Determine the (x, y) coordinate at the center of the cell enclosing the given text.  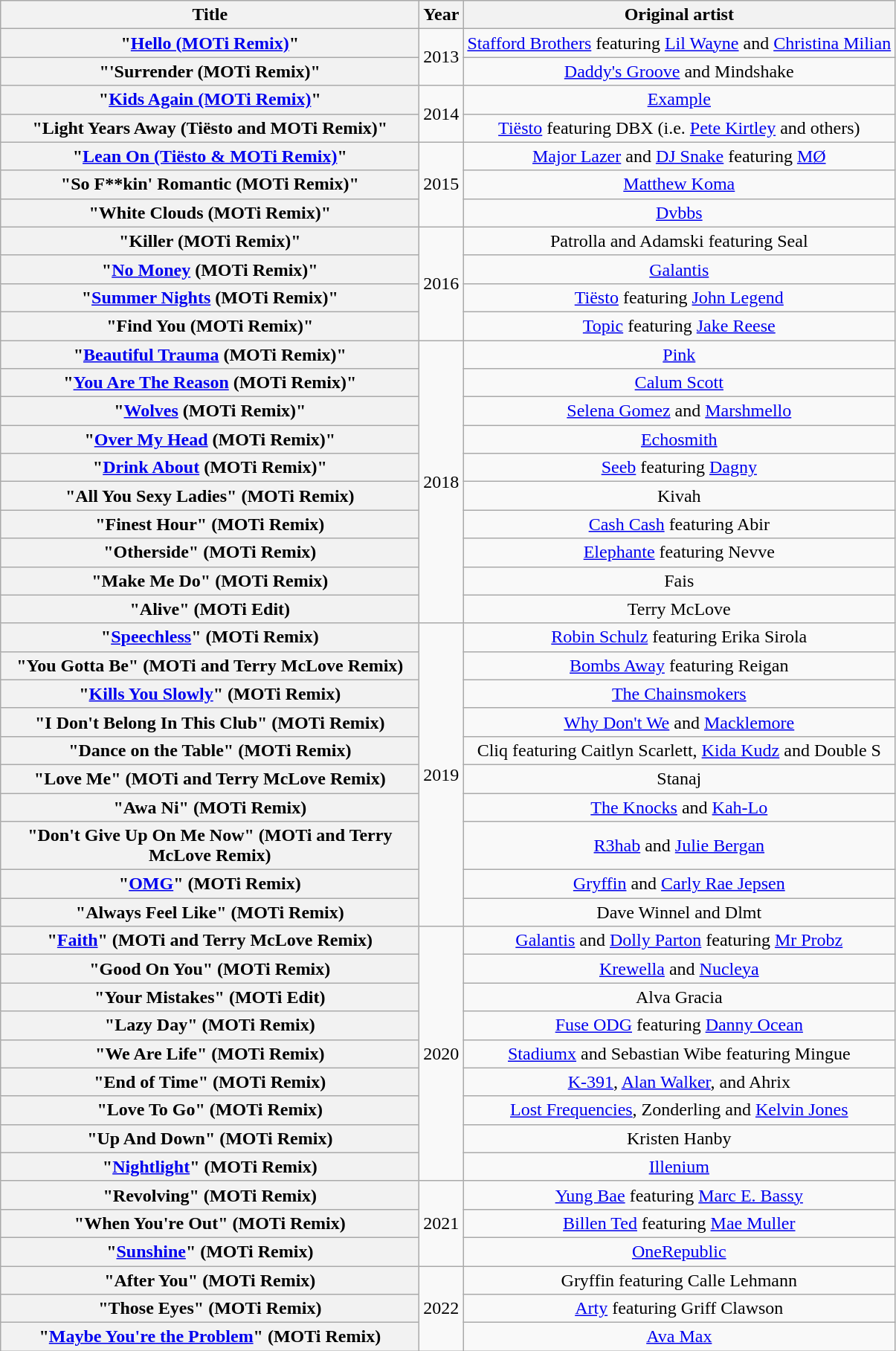
Title (210, 15)
Yung Bae featuring Marc E. Bassy (680, 1195)
2022 (442, 1308)
"Killer (MOTi Remix)" (210, 241)
Gryffin featuring Calle Lehmann (680, 1280)
Stadiumx and Sebastian Wibe featuring Mingue (680, 1054)
Kristen Hanby (680, 1138)
"Nightlight" (MOTi Remix) (210, 1167)
"Revolving" (MOTi Remix) (210, 1195)
Tiësto featuring John Legend (680, 297)
Galantis and Dolly Parton featuring Mr Probz (680, 941)
2013 (442, 57)
Terry McLove (680, 609)
"Make Me Do" (MOTi Remix) (210, 581)
2020 (442, 1054)
R3hab and Julie Bergan (680, 846)
Arty featuring Griff Clawson (680, 1309)
Cliq featuring Caitlyn Scarlett, Kida Kudz and Double S (680, 750)
Stanaj (680, 778)
"We Are Life" (MOTi Remix) (210, 1054)
"You Are The Reason (MOTi Remix)" (210, 383)
Fais (680, 581)
The Knocks and Kah-Lo (680, 807)
"Your Mistakes" (MOTi Edit) (210, 997)
Galantis (680, 269)
"Always Feel Like" (MOTi Remix) (210, 912)
The Chainsmokers (680, 694)
"Alive" (MOTi Edit) (210, 609)
"Speechless" (MOTi Remix) (210, 637)
"Drink About (MOTi Remix)" (210, 468)
Calum Scott (680, 383)
"Good On You" (MOTi Remix) (210, 969)
"You Gotta Be" (MOTi and Terry McLove Remix) (210, 665)
Major Lazer and DJ Snake featuring MØ (680, 156)
"End of Time" (MOTi Remix) (210, 1082)
"Love Me" (MOTi and Terry McLove Remix) (210, 778)
"Up And Down" (MOTi Remix) (210, 1138)
"Find You (MOTi Remix)" (210, 326)
Seeb featuring Dagny (680, 468)
"Beautiful Trauma (MOTi Remix)" (210, 355)
"'Surrender (MOTi Remix)" (210, 71)
K-391, Alan Walker, and Ahrix (680, 1082)
Alva Gracia (680, 997)
Ava Max (680, 1337)
"White Clouds (MOTi Remix)" (210, 213)
Year (442, 15)
"Kids Again (MOTi Remix)" (210, 100)
"Dance on the Table" (MOTi Remix) (210, 750)
Selena Gomez and Marshmello (680, 411)
"Wolves (MOTi Remix)" (210, 411)
"Those Eyes" (MOTi Remix) (210, 1309)
"Finest Hour" (MOTi Remix) (210, 524)
Tiësto featuring DBX (i.e. Pete Kirtley and others) (680, 128)
2014 (442, 114)
Stafford Brothers featuring Lil Wayne and Christina Milian (680, 43)
Cash Cash featuring Abir (680, 524)
"Hello (MOTi Remix)" (210, 43)
"Lazy Day" (MOTi Remix) (210, 1025)
Pink (680, 355)
Robin Schulz featuring Erika Sirola (680, 637)
"Don't Give Up On Me Now" (MOTi and Terry McLove Remix) (210, 846)
2015 (442, 184)
"After You" (MOTi Remix) (210, 1280)
"Lean On (Tiёsto & MOTi Remix)" (210, 156)
"Summer Nights (MOTi Remix)" (210, 297)
Bombs Away featuring Reigan (680, 665)
2016 (442, 283)
"So F**kin' Romantic (MOTi Remix)" (210, 184)
"Love To Go" (MOTi Remix) (210, 1110)
Fuse ODG featuring Danny Ocean (680, 1025)
2018 (442, 482)
Example (680, 100)
Krewella and Nucleya (680, 969)
Dvbbs (680, 213)
2021 (442, 1223)
Kivah (680, 496)
Matthew Koma (680, 184)
"Faith" (MOTi and Terry McLove Remix) (210, 941)
"Awa Ni" (MOTi Remix) (210, 807)
"Light Years Away (Tiёsto and MOTi Remix)" (210, 128)
"I Don't Belong In This Club" (MOTi Remix) (210, 722)
"No Money (MOTi Remix)" (210, 269)
2019 (442, 775)
OneRepublic (680, 1251)
Echosmith (680, 439)
Why Don't We and Macklemore (680, 722)
Original artist (680, 15)
Gryffin and Carly Rae Jepsen (680, 884)
"Sunshine" (MOTi Remix) (210, 1251)
Billen Ted featuring Mae Muller (680, 1223)
Daddy's Groove and Mindshake (680, 71)
Elephante featuring Nevve (680, 552)
"OMG" (MOTi Remix) (210, 884)
Illenium (680, 1167)
"Maybe You're the Problem" (MOTi Remix) (210, 1337)
"Kills You Slowly" (MOTi Remix) (210, 694)
Lost Frequencies, Zonderling and Kelvin Jones (680, 1110)
Dave Winnel and Dlmt (680, 912)
Patrolla and Adamski featuring Seal (680, 241)
"Otherside" (MOTi Remix) (210, 552)
"When You're Out" (MOTi Remix) (210, 1223)
"Over My Head (MOTi Remix)" (210, 439)
Topic featuring Jake Reese (680, 326)
"All You Sexy Ladies" (MOTi Remix) (210, 496)
